Locate the cell with the specified text and output its (x, y) center coordinate. 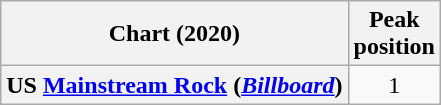
US Mainstream Rock (Billboard) (174, 85)
Chart (2020) (174, 34)
1 (394, 85)
Peakposition (394, 34)
